Return the [X, Y] coordinate for the center point of the cell that contains the specified text.  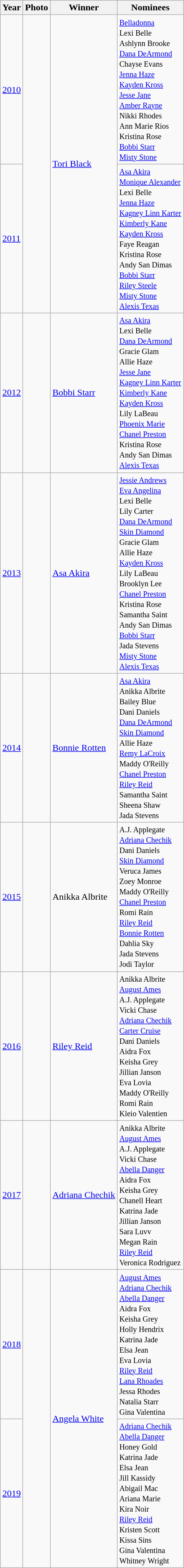
2019 [12, 1493]
2014 [12, 748]
Year [12, 8]
Tori Black [84, 164]
Asa Akira [84, 573]
2015 [12, 897]
Angela White [84, 1419]
Nominees [150, 8]
Anikka Albrite [84, 897]
Riley Reid [84, 1046]
Photo [37, 8]
Winner [84, 8]
2017 [12, 1195]
Bobbi Starr [84, 393]
Adriana Chechik [84, 1195]
2011 [12, 238]
Bonnie Rotten [84, 748]
2018 [12, 1344]
2010 [12, 90]
2016 [12, 1046]
2013 [12, 573]
2012 [12, 393]
